Pinpoint the cell where the given text exists, returning its (x, y) midpoint coordinate. 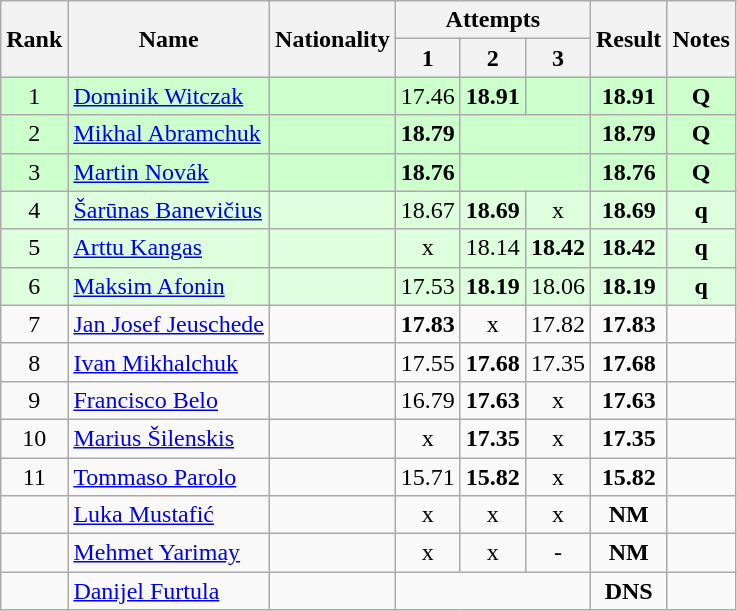
Tommaso Parolo (169, 477)
Name (169, 39)
Mehmet Yarimay (169, 553)
18.67 (428, 210)
Luka Mustafić (169, 515)
Francisco Belo (169, 400)
4 (34, 210)
DNS (628, 591)
Šarūnas Banevičius (169, 210)
Result (628, 39)
Jan Josef Jeuschede (169, 324)
8 (34, 362)
Rank (34, 39)
Nationality (333, 39)
11 (34, 477)
Arttu Kangas (169, 248)
17.82 (558, 324)
9 (34, 400)
Notes (701, 39)
- (558, 553)
6 (34, 286)
Maksim Afonin (169, 286)
17.46 (428, 96)
Mikhal Abramchuk (169, 134)
7 (34, 324)
17.55 (428, 362)
Marius Šilenskis (169, 438)
15.71 (428, 477)
Attempts (492, 20)
Dominik Witczak (169, 96)
16.79 (428, 400)
18.14 (492, 248)
Ivan Mikhalchuk (169, 362)
Danijel Furtula (169, 591)
18.06 (558, 286)
10 (34, 438)
5 (34, 248)
17.53 (428, 286)
Martin Novák (169, 172)
